For the text-containing cell, return its midpoint in [x, y] coordinate format. 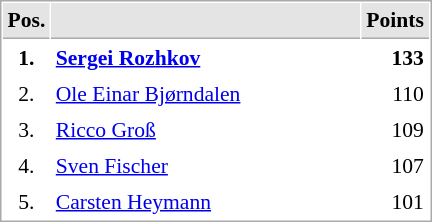
107 [396, 165]
Sven Fischer [206, 165]
101 [396, 201]
4. [26, 165]
Points [396, 21]
5. [26, 201]
Ricco Groß [206, 129]
110 [396, 93]
133 [396, 57]
109 [396, 129]
Pos. [26, 21]
Sergei Rozhkov [206, 57]
1. [26, 57]
Ole Einar Bjørndalen [206, 93]
Carsten Heymann [206, 201]
2. [26, 93]
3. [26, 129]
